Locate the cell with the specified text and output its (x, y) center coordinate. 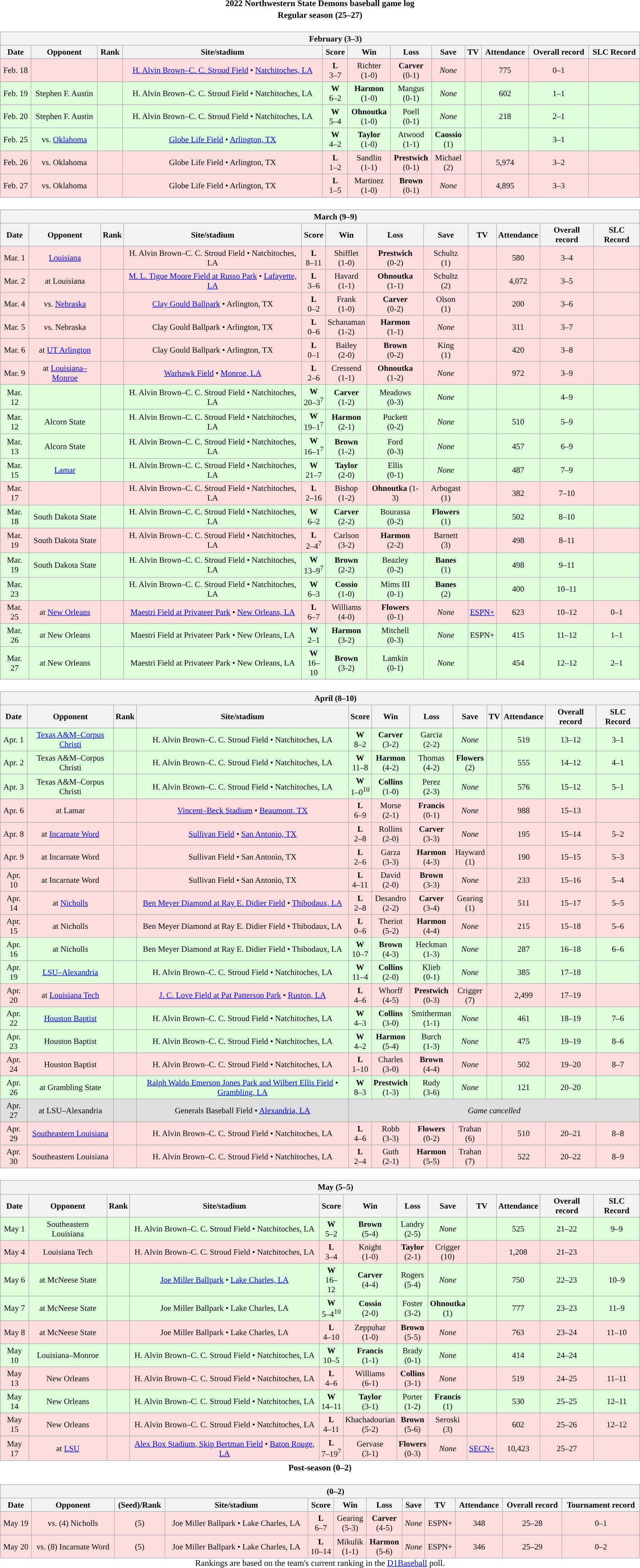
Rudy(3-6) (431, 1087)
W2–1 (314, 635)
Banes(1) (446, 565)
Harmon(2-2) (395, 540)
Flowers(1) (446, 517)
18–19 (571, 1018)
21–22 (567, 1229)
Crigger(10) (448, 1252)
at Grambling State (71, 1087)
Zeppuhar(1-0) (370, 1333)
25–26 (567, 1425)
L10–14 (321, 1546)
215 (524, 926)
Crigger(7) (470, 995)
Apr. 10 (14, 880)
Khachadourian(5-2) (370, 1425)
Prestwich(0-2) (395, 258)
3–6 (567, 304)
Feb. 26 (16, 163)
May 20 (16, 1546)
Carver(1-2) (346, 397)
5–6 (618, 926)
8–7 (618, 1065)
(Seed)/Rank (140, 1505)
Taylor(2-1) (412, 1252)
Feb. 25 (16, 139)
at LSU (68, 1448)
W10–7 (360, 949)
19–20 (571, 1065)
May 17 (15, 1448)
L7–197 (331, 1448)
530 (518, 1401)
Harmon(2-1) (346, 422)
15–15 (571, 857)
8–11 (567, 540)
Brown(4-3) (391, 949)
382 (518, 493)
Brown(3-3) (431, 880)
16–18 (571, 949)
Cossio(1-0) (346, 589)
4,072 (518, 281)
Brown(3-2) (346, 663)
121 (524, 1087)
Alex Box Stadium, Skip Bertman Field • Baton Rouge, LA (224, 1448)
3–9 (567, 373)
L2–47 (314, 540)
Mar. 1 (15, 258)
195 (524, 834)
Mar. 9 (15, 373)
580 (518, 258)
Barnett(3) (446, 540)
W19–17 (314, 422)
May 8 (15, 1333)
525 (518, 1229)
L8–11 (314, 258)
15–13 (571, 810)
Mar. 15 (15, 470)
11–11 (616, 1378)
4–9 (567, 397)
25–29 (532, 1546)
May 13 (15, 1378)
(0–2) (320, 1492)
348 (479, 1523)
19–19 (571, 1041)
Apr. 20 (14, 995)
W5–410 (331, 1308)
Game cancelled (494, 1110)
Harmon(1-1) (395, 327)
May 1 (15, 1229)
461 (524, 1018)
W11–4 (360, 972)
4–1 (618, 763)
5–5 (618, 903)
Ellis(0-1) (395, 470)
W20–37 (314, 397)
at Louisiana (65, 281)
Carver(4-5) (384, 1523)
Vincent–Beck Stadium • Beaumont, TX (242, 810)
W16–10 (314, 663)
Frank(1-0) (346, 304)
M. L. Tigue Moore Field at Russo Park • Lafayette, LA (212, 281)
25–28 (532, 1523)
W5–2 (331, 1229)
Carver(4-4) (370, 1280)
623 (518, 612)
25–27 (567, 1448)
Louisiana–Monroe (68, 1355)
Taylor(2-0) (346, 470)
Caossio(1) (449, 139)
Beazley(0-2) (395, 565)
13–12 (571, 740)
Apr. 3 (14, 787)
24–24 (567, 1355)
W16–17 (314, 447)
Brown(4-4) (431, 1065)
Apr. 27 (14, 1110)
555 (524, 763)
Feb. 27 (16, 186)
L1–2 (335, 163)
Mar. 6 (15, 350)
Apr. 15 (14, 926)
Klieb(0-1) (431, 972)
Apr. 30 (14, 1157)
7–6 (618, 1018)
Brown(5-4) (370, 1229)
10–11 (567, 589)
11–9 (616, 1308)
Ohnoutka(1-1) (395, 281)
Thomas(4-2) (431, 763)
at Lamar (71, 810)
Feb. 19 (16, 94)
Ralph Waldo Emerson Jones Park and Wilbert Ellis Field • Grambling, LA (242, 1087)
Apr. 16 (14, 949)
Harmon(4-4) (431, 926)
Taylor(1-0) (369, 139)
777 (518, 1308)
Tournament record (601, 1505)
988 (524, 810)
6–6 (618, 949)
Mar. 25 (15, 612)
22–23 (567, 1280)
L3–7 (335, 70)
415 (518, 635)
Harmon(4-2) (391, 763)
May 6 (15, 1280)
8–9 (618, 1157)
Cressend(1-1) (346, 373)
7–9 (567, 470)
Harmon(3-2) (346, 635)
775 (505, 70)
W8–2 (360, 740)
7–10 (567, 493)
454 (518, 663)
17–19 (571, 995)
Mar. 13 (15, 447)
Francis(0-1) (431, 810)
414 (518, 1355)
Harmon(5-5) (431, 1157)
W8–3 (360, 1087)
Apr. 2 (14, 763)
Mitchell(0-3) (395, 635)
Banes(2) (446, 589)
Carver(2-2) (346, 517)
Morse(2-1) (391, 810)
Mar. 27 (15, 663)
5–2 (618, 834)
Carlson(3-2) (346, 540)
Mar. 26 (15, 635)
May 15 (15, 1425)
April (8–10) (320, 698)
Apr. 26 (14, 1087)
Mangus(0-1) (411, 94)
Carver(0-1) (411, 70)
Burch(1-3) (431, 1041)
21–23 (567, 1252)
W10–5 (331, 1355)
Brady(0-1) (412, 1355)
15–18 (571, 926)
L3–4 (331, 1252)
LSU–Alexandria (71, 972)
4,895 (505, 186)
Flowers(2) (470, 763)
20–22 (571, 1157)
May 7 (15, 1308)
Landry(2-5) (412, 1229)
Brown(0-1) (411, 186)
8–6 (618, 1041)
L6–9 (360, 810)
May (5–5) (320, 1187)
Collins(1-0) (391, 787)
511 (524, 903)
Michael(2) (449, 163)
522 (524, 1157)
11–12 (567, 635)
Harmon(5-4) (391, 1041)
L4–10 (331, 1333)
L1–10 (360, 1065)
vs. (8) Incarnate Word (73, 1546)
Atwood(1-1) (411, 139)
Knight(1-0) (370, 1252)
Poell(0-1) (411, 116)
Trahan(7) (470, 1157)
3–8 (567, 350)
576 (524, 787)
287 (524, 949)
Cossio(2-0) (370, 1308)
400 (518, 589)
Harmon(5-6) (384, 1546)
5–9 (567, 422)
Feb. 18 (16, 70)
Shifflet(1-0) (346, 258)
Olson(1) (446, 304)
Apr. 6 (14, 810)
Williams(6-1) (370, 1378)
Louisiana (65, 258)
May 14 (15, 1401)
Carver(3-3) (431, 834)
March (9–9) (320, 216)
Apr. 9 (14, 857)
W16–12 (331, 1280)
2,499 (524, 995)
8–8 (618, 1134)
Flowers(0-1) (395, 612)
Havard(1-1) (346, 281)
Desandro(2-2) (391, 903)
15–12 (571, 787)
at LSU–Alexandria (71, 1110)
W14–11 (331, 1401)
Generals Baseball Field • Alexandria, LA (242, 1110)
Mar. 5 (15, 327)
February (3–3) (320, 39)
Bishop(1-2) (346, 493)
5–1 (618, 787)
200 (518, 304)
Bailey(2-0) (346, 350)
W5–4 (335, 116)
Brown(5-6) (412, 1425)
11–10 (616, 1333)
Apr. 1 (14, 740)
Gearing(1) (470, 903)
420 (518, 350)
385 (524, 972)
14–12 (571, 763)
Meadows(0-3) (395, 397)
Foster(3-2) (412, 1308)
0–2 (601, 1546)
Apr. 19 (14, 972)
763 (518, 1333)
Flowers(0-2) (431, 1134)
Carver(3-2) (391, 740)
Feb. 20 (16, 116)
5–4 (618, 880)
Brown(1-2) (346, 447)
Collins(2-0) (391, 972)
Smitherman(1-1) (431, 1018)
346 (479, 1546)
Perez(2-3) (431, 787)
3–4 (567, 258)
L1–5 (335, 186)
3–2 (559, 163)
Schultz(2) (446, 281)
Francis(1-1) (370, 1355)
Francis(1) (448, 1401)
May 10 (15, 1355)
Garza(3-3) (391, 857)
3–5 (567, 281)
Schultz(1) (446, 258)
Mikulik(1-1) (350, 1546)
Mar. 4 (15, 304)
25–25 (567, 1401)
Gervase(3-1) (370, 1448)
Robb(3-3) (391, 1134)
W6–3 (314, 589)
L0–2 (314, 304)
24–25 (567, 1378)
Lamar (65, 470)
L2–4 (360, 1157)
Mar. 17 (15, 493)
Taylor(3-1) (370, 1401)
Arbogast (1) (446, 493)
W11–8 (360, 763)
Apr. 23 (14, 1041)
W4–3 (360, 1018)
Harmon(1-0) (369, 94)
Seroski(3) (448, 1425)
W13–97 (314, 565)
Brown(0-2) (395, 350)
233 (524, 880)
Sandlin(1-1) (369, 163)
W21–7 (314, 470)
Brown(5-5) (412, 1333)
457 (518, 447)
Charles(3-0) (391, 1065)
475 (524, 1041)
17–18 (571, 972)
King(1) (446, 350)
at Louisiana–Monroe (65, 373)
Ohnoutka (1-3) (395, 493)
Porter(1-2) (412, 1401)
190 (524, 857)
Prestwich(0-3) (431, 995)
Williams(4-0) (346, 612)
Apr. 14 (14, 903)
at Louisiana Tech (71, 995)
Ohnoutka(1) (448, 1308)
May 19 (16, 1523)
311 (518, 327)
Hayward(1) (470, 857)
Rollins(2-0) (391, 834)
Prestwich(0-1) (411, 163)
Lamkin(0-1) (395, 663)
5–3 (618, 857)
Apr. 29 (14, 1134)
Louisiana Tech (68, 1252)
Trahan(6) (470, 1134)
Guth(2-1) (391, 1157)
Carver(3-4) (431, 903)
Theriot(5-2) (391, 926)
Collins(3-0) (391, 1018)
at UT Arlington (65, 350)
Harmon(4-3) (431, 857)
Ohnoutka(1-2) (395, 373)
15–14 (571, 834)
Heckman(1-3) (431, 949)
3–3 (559, 186)
Apr. 8 (14, 834)
Brown(2-2) (346, 565)
L0–1 (314, 350)
218 (505, 116)
Collins(3-1) (412, 1378)
Garcia(2-2) (431, 740)
SECN+ (482, 1448)
20–20 (571, 1087)
Carver(0-2) (395, 304)
Mar. 23 (15, 589)
23–24 (567, 1333)
Gearing(5-3) (350, 1523)
Richter(1-0) (369, 70)
Warhawk Field • Monroe, LA (212, 373)
15–17 (571, 903)
May 4 (15, 1252)
972 (518, 373)
Whorff(4-5) (391, 995)
Bourassa(0-2) (395, 517)
15–16 (571, 880)
10–9 (616, 1280)
vs. (4) Nicholls (73, 1523)
1,208 (518, 1252)
6–9 (567, 447)
3–7 (567, 327)
487 (518, 470)
J. C. Love Field at Pat Patterson Park • Ruston, LA (242, 995)
23–23 (567, 1308)
8–10 (567, 517)
L2–16 (314, 493)
Flowers(0-3) (412, 1448)
20–21 (571, 1134)
W1–010 (360, 787)
Puckett(0-2) (395, 422)
10,423 (518, 1448)
Martinez(1-0) (369, 186)
5,974 (505, 163)
Ford(0-3) (395, 447)
Rogers(5-4) (412, 1280)
Apr. 22 (14, 1018)
Mar. 2 (15, 281)
9–9 (616, 1229)
10–12 (567, 612)
12–11 (616, 1401)
Schanaman(1-2) (346, 327)
Mar. 18 (15, 517)
David(2-0) (391, 880)
Ohnoutka(1-0) (369, 116)
L3–6 (314, 281)
Apr. 24 (14, 1065)
Mims III(0-1) (395, 589)
750 (518, 1280)
9–11 (567, 565)
Prestwich(1-3) (391, 1087)
